Provide the (X, Y) coordinate of the cell's center where the given text is located.  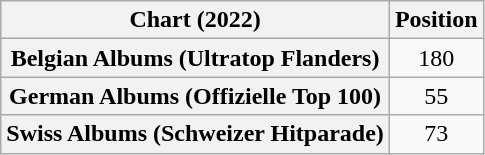
German Albums (Offizielle Top 100) (196, 96)
73 (436, 134)
Belgian Albums (Ultratop Flanders) (196, 58)
Swiss Albums (Schweizer Hitparade) (196, 134)
Chart (2022) (196, 20)
180 (436, 58)
Position (436, 20)
55 (436, 96)
